Pinpoint the cell where the given text exists, returning its [X, Y] midpoint coordinate. 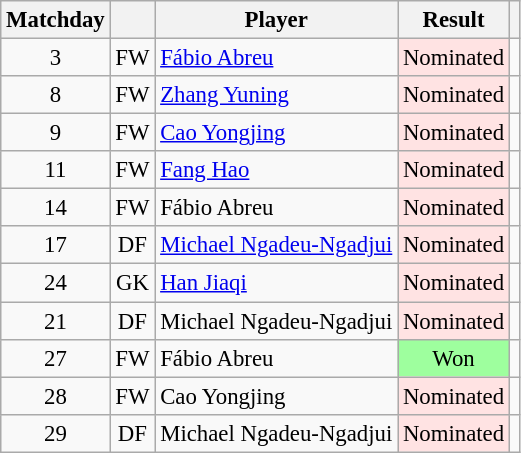
Han Jiaqi [276, 283]
Matchday [56, 20]
11 [56, 170]
Fang Hao [276, 170]
21 [56, 321]
14 [56, 208]
9 [56, 133]
17 [56, 245]
28 [56, 396]
27 [56, 358]
29 [56, 433]
Won [454, 358]
Result [454, 20]
Zhang Yuning [276, 95]
24 [56, 283]
Player [276, 20]
3 [56, 58]
GK [132, 283]
8 [56, 95]
